Return the (X, Y) coordinate for the center point of the cell that contains the specified text.  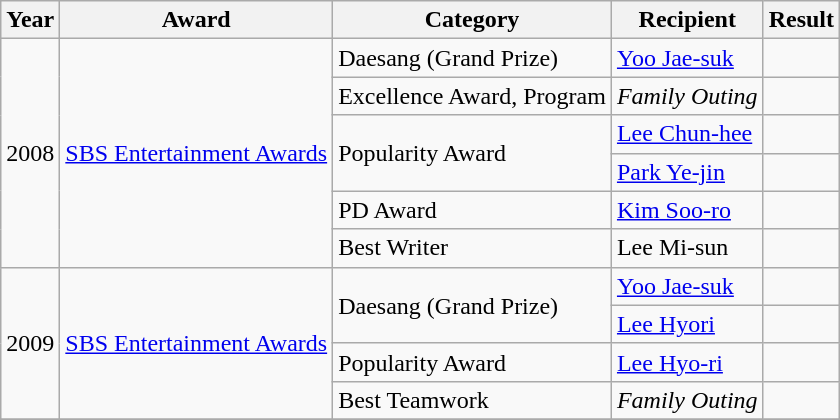
Award (196, 20)
Kim Soo-ro (687, 210)
PD Award (472, 210)
Lee Hyo-ri (687, 362)
Lee Hyori (687, 324)
2008 (30, 153)
Lee Chun-hee (687, 134)
Result (801, 20)
Year (30, 20)
Best Writer (472, 248)
Recipient (687, 20)
Park Ye-jin (687, 172)
Excellence Award, Program (472, 96)
Best Teamwork (472, 400)
Lee Mi-sun (687, 248)
Category (472, 20)
2009 (30, 343)
